For the text-containing cell, return its midpoint in (x, y) coordinate format. 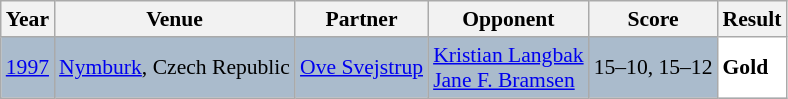
Opponent (508, 19)
Ove Svejstrup (362, 68)
Kristian Langbak Jane F. Bramsen (508, 68)
Partner (362, 19)
Gold (752, 68)
Venue (174, 19)
Score (654, 19)
15–10, 15–12 (654, 68)
Result (752, 19)
1997 (28, 68)
Nymburk, Czech Republic (174, 68)
Year (28, 19)
